Output the (x, y) coordinate of the center of the cell containing the given text.  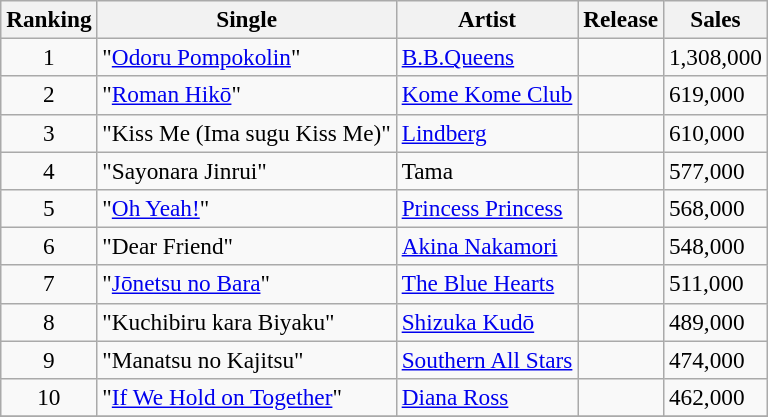
610,000 (716, 133)
Kome Kome Club (486, 95)
474,000 (716, 359)
3 (49, 133)
462,000 (716, 397)
511,000 (716, 284)
Tama (486, 170)
568,000 (716, 208)
489,000 (716, 322)
"If We Hold on Together" (246, 397)
"Jōnetsu no Bara" (246, 284)
"Roman Hikō" (246, 95)
577,000 (716, 170)
"Manatsu no Kajitsu" (246, 359)
4 (49, 170)
6 (49, 246)
"Odoru Pompokolin" (246, 57)
Princess Princess (486, 208)
"Kuchibiru kara Biyaku" (246, 322)
Diana Ross (486, 397)
The Blue Hearts (486, 284)
Ranking (49, 19)
1 (49, 57)
Single (246, 19)
Release (621, 19)
"Kiss Me (Ima sugu Kiss Me)" (246, 133)
9 (49, 359)
2 (49, 95)
Southern All Stars (486, 359)
8 (49, 322)
10 (49, 397)
"Oh Yeah!" (246, 208)
7 (49, 284)
5 (49, 208)
"Sayonara Jinrui" (246, 170)
548,000 (716, 246)
Sales (716, 19)
Artist (486, 19)
1,308,000 (716, 57)
Lindberg (486, 133)
"Dear Friend" (246, 246)
Akina Nakamori (486, 246)
B.B.Queens (486, 57)
Shizuka Kudō (486, 322)
619,000 (716, 95)
